Pinpoint the cell where the given text exists, returning its [X, Y] midpoint coordinate. 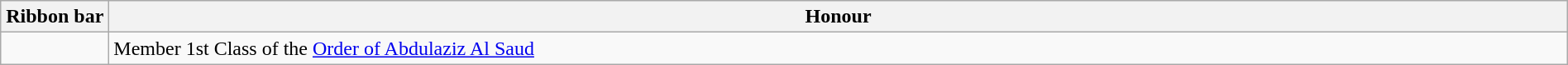
Honour [839, 17]
Member 1st Class of the Order of Abdulaziz Al Saud [839, 48]
Ribbon bar [55, 17]
